Locate the cell with the specified text and output its (x, y) center coordinate. 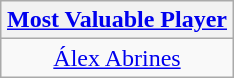
Most Valuable Player (116, 20)
Álex Abrines (116, 58)
